Determine the [X, Y] coordinate at the center of the cell enclosing the given text.  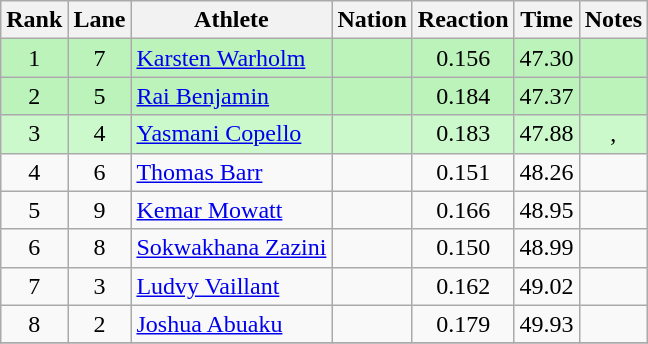
0.162 [463, 286]
47.88 [546, 134]
, [613, 134]
0.184 [463, 96]
47.30 [546, 58]
48.95 [546, 210]
0.166 [463, 210]
Athlete [232, 20]
Lane [100, 20]
47.37 [546, 96]
Joshua Abuaku [232, 324]
0.179 [463, 324]
49.02 [546, 286]
Nation [372, 20]
Ludvy Vaillant [232, 286]
Rai Benjamin [232, 96]
Time [546, 20]
Sokwakhana Zazini [232, 248]
Notes [613, 20]
0.183 [463, 134]
0.150 [463, 248]
Thomas Barr [232, 172]
1 [34, 58]
48.99 [546, 248]
Reaction [463, 20]
0.156 [463, 58]
9 [100, 210]
0.151 [463, 172]
Karsten Warholm [232, 58]
49.93 [546, 324]
Kemar Mowatt [232, 210]
Rank [34, 20]
48.26 [546, 172]
Yasmani Copello [232, 134]
